Capture the cell that displays the provided text and extract its [X, Y] central coordinate. 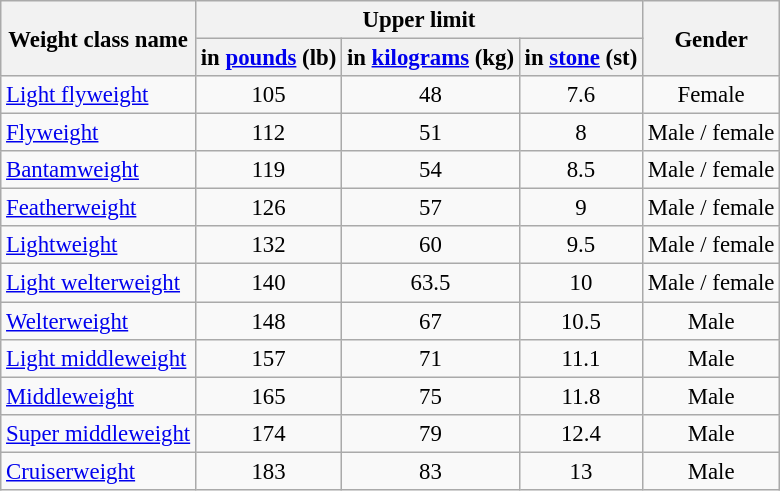
67 [431, 321]
Female [712, 95]
Featherweight [98, 208]
165 [268, 396]
13 [580, 471]
157 [268, 358]
Light welterweight [98, 283]
7.6 [580, 95]
148 [268, 321]
Gender [712, 38]
Light middleweight [98, 358]
Cruiserweight [98, 471]
Middleweight [98, 396]
in stone (st) [580, 58]
Flyweight [98, 133]
112 [268, 133]
9.5 [580, 245]
140 [268, 283]
126 [268, 208]
75 [431, 396]
12.4 [580, 433]
79 [431, 433]
51 [431, 133]
57 [431, 208]
119 [268, 170]
54 [431, 170]
Bantamweight [98, 170]
71 [431, 358]
Upper limit [418, 20]
Welterweight [98, 321]
48 [431, 95]
174 [268, 433]
8 [580, 133]
in kilograms (kg) [431, 58]
9 [580, 208]
83 [431, 471]
8.5 [580, 170]
Weight class name [98, 38]
60 [431, 245]
10.5 [580, 321]
63.5 [431, 283]
Lightweight [98, 245]
11.1 [580, 358]
Light flyweight [98, 95]
183 [268, 471]
105 [268, 95]
in pounds (lb) [268, 58]
Super middleweight [98, 433]
10 [580, 283]
11.8 [580, 396]
132 [268, 245]
